Find where the given text appears and provide that cell's center as (X, Y) coordinate. 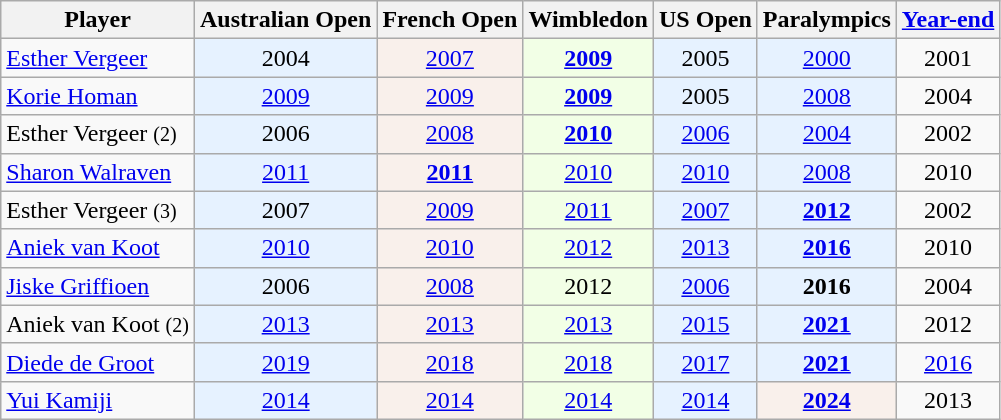
Sharon Walraven (98, 172)
Wimbledon (588, 20)
2017 (706, 362)
Australian Open (285, 20)
Year-end (948, 20)
2024 (826, 400)
Korie Homan (98, 96)
Esther Vergeer (98, 58)
2019 (285, 362)
US Open (706, 20)
Aniek van Koot (2) (98, 324)
2000 (826, 58)
Diede de Groot (98, 362)
Esther Vergeer (3) (98, 210)
French Open (450, 20)
Aniek van Koot (98, 248)
2015 (706, 324)
Jiske Griffioen (98, 286)
Esther Vergeer (2) (98, 134)
Paralympics (826, 20)
2001 (948, 58)
Player (98, 20)
Yui Kamiji (98, 400)
